For the text-containing cell, return its midpoint in (X, Y) coordinate format. 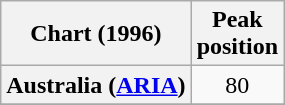
80 (237, 85)
Chart (1996) (96, 34)
Australia (ARIA) (96, 85)
Peakposition (237, 34)
